Determine the [x, y] coordinate at the center of the cell enclosing the given text.  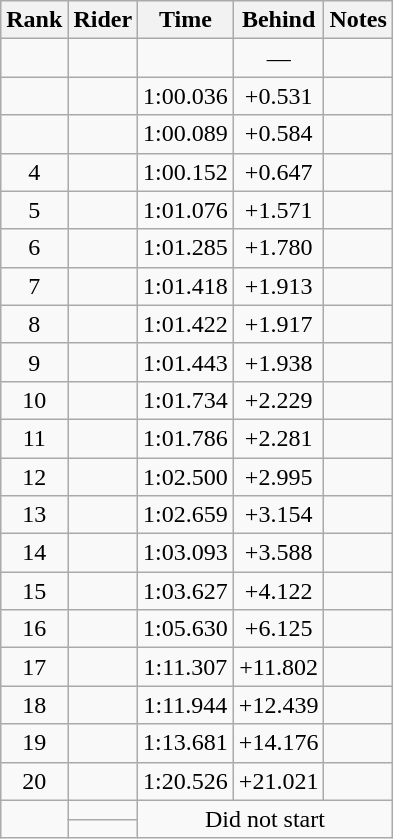
17 [34, 667]
1:01.443 [186, 362]
12 [34, 477]
16 [34, 629]
1:00.152 [186, 172]
1:01.285 [186, 248]
1:01.076 [186, 210]
Rank [34, 20]
15 [34, 591]
19 [34, 743]
1:03.093 [186, 553]
Time [186, 20]
1:01.786 [186, 438]
+0.647 [278, 172]
20 [34, 781]
+1.571 [278, 210]
1:00.036 [186, 96]
13 [34, 515]
4 [34, 172]
+2.995 [278, 477]
7 [34, 286]
1:11.944 [186, 705]
1:02.659 [186, 515]
Notes [358, 20]
8 [34, 324]
10 [34, 400]
+3.588 [278, 553]
+21.021 [278, 781]
+1.913 [278, 286]
14 [34, 553]
+1.780 [278, 248]
9 [34, 362]
+1.917 [278, 324]
+6.125 [278, 629]
+14.176 [278, 743]
— [278, 58]
1:01.422 [186, 324]
+0.584 [278, 134]
+2.229 [278, 400]
1:05.630 [186, 629]
Behind [278, 20]
1:00.089 [186, 134]
1:11.307 [186, 667]
+0.531 [278, 96]
+2.281 [278, 438]
1:01.418 [186, 286]
5 [34, 210]
1:03.627 [186, 591]
11 [34, 438]
Did not start [266, 819]
Rider [103, 20]
1:20.526 [186, 781]
+4.122 [278, 591]
+3.154 [278, 515]
+11.802 [278, 667]
6 [34, 248]
1:01.734 [186, 400]
1:13.681 [186, 743]
+1.938 [278, 362]
1:02.500 [186, 477]
18 [34, 705]
+12.439 [278, 705]
